Extract the [x, y] coordinate from the center of the cell holding the provided text.  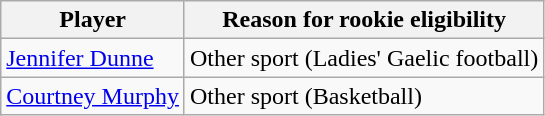
Reason for rookie eligibility [364, 20]
Other sport (Basketball) [364, 96]
Other sport (Ladies' Gaelic football) [364, 58]
Jennifer Dunne [93, 58]
Courtney Murphy [93, 96]
Player [93, 20]
